Provide the (X, Y) coordinate of the cell's center where the given text is located.  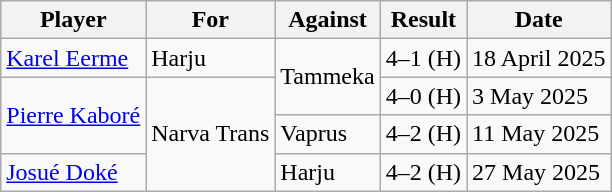
4–1 (H) (423, 58)
18 April 2025 (539, 58)
27 May 2025 (539, 172)
3 May 2025 (539, 96)
4–0 (H) (423, 96)
Player (74, 20)
Tammeka (328, 77)
Vaprus (328, 134)
Result (423, 20)
Narva Trans (210, 134)
Date (539, 20)
Karel Eerme (74, 58)
Josué Doké (74, 172)
Pierre Kaboré (74, 115)
11 May 2025 (539, 134)
For (210, 20)
Against (328, 20)
